From the cell containing the given text, extract its center point as (x, y) coordinate. 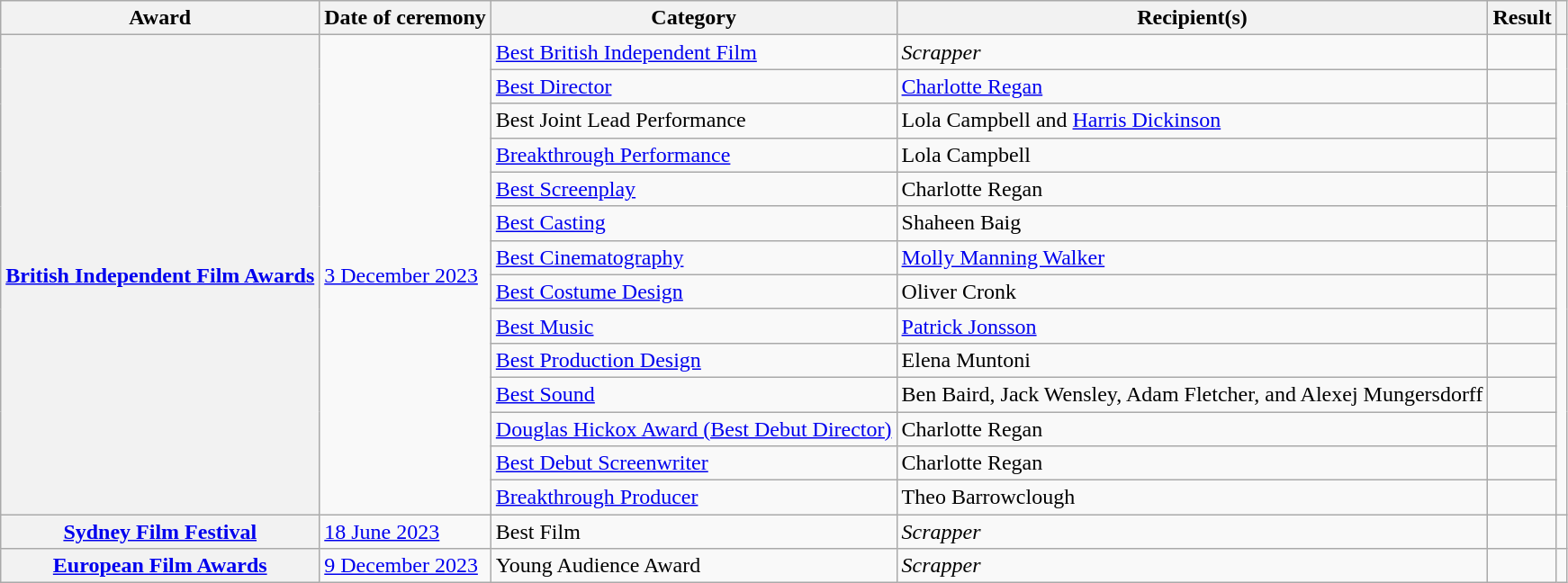
Recipient(s) (1192, 18)
Best Film (693, 532)
Molly Manning Walker (1192, 257)
Lola Campbell (1192, 155)
European Film Awards (160, 566)
Best Music (693, 326)
Best Production Design (693, 360)
Result (1522, 18)
Best Joint Lead Performance (693, 121)
Breakthrough Producer (693, 498)
British Independent Film Awards (160, 275)
Category (693, 18)
Best Sound (693, 394)
Shaheen Baig (1192, 223)
18 June 2023 (405, 532)
Best Debut Screenwriter (693, 463)
Best Director (693, 86)
Best British Independent Film (693, 52)
Best Casting (693, 223)
Best Costume Design (693, 291)
Oliver Cronk (1192, 291)
Date of ceremony (405, 18)
Breakthrough Performance (693, 155)
Patrick Jonsson (1192, 326)
Best Cinematography (693, 257)
Elena Muntoni (1192, 360)
Lola Campbell and Harris Dickinson (1192, 121)
3 December 2023 (405, 275)
Theo Barrowclough (1192, 498)
Sydney Film Festival (160, 532)
Ben Baird, Jack Wensley, Adam Fletcher, and Alexej Mungersdorff (1192, 394)
Award (160, 18)
Best Screenplay (693, 189)
Douglas Hickox Award (Best Debut Director) (693, 429)
9 December 2023 (405, 566)
Young Audience Award (693, 566)
